Search for the cell housing the specified text and yield its [x, y] center coordinate. 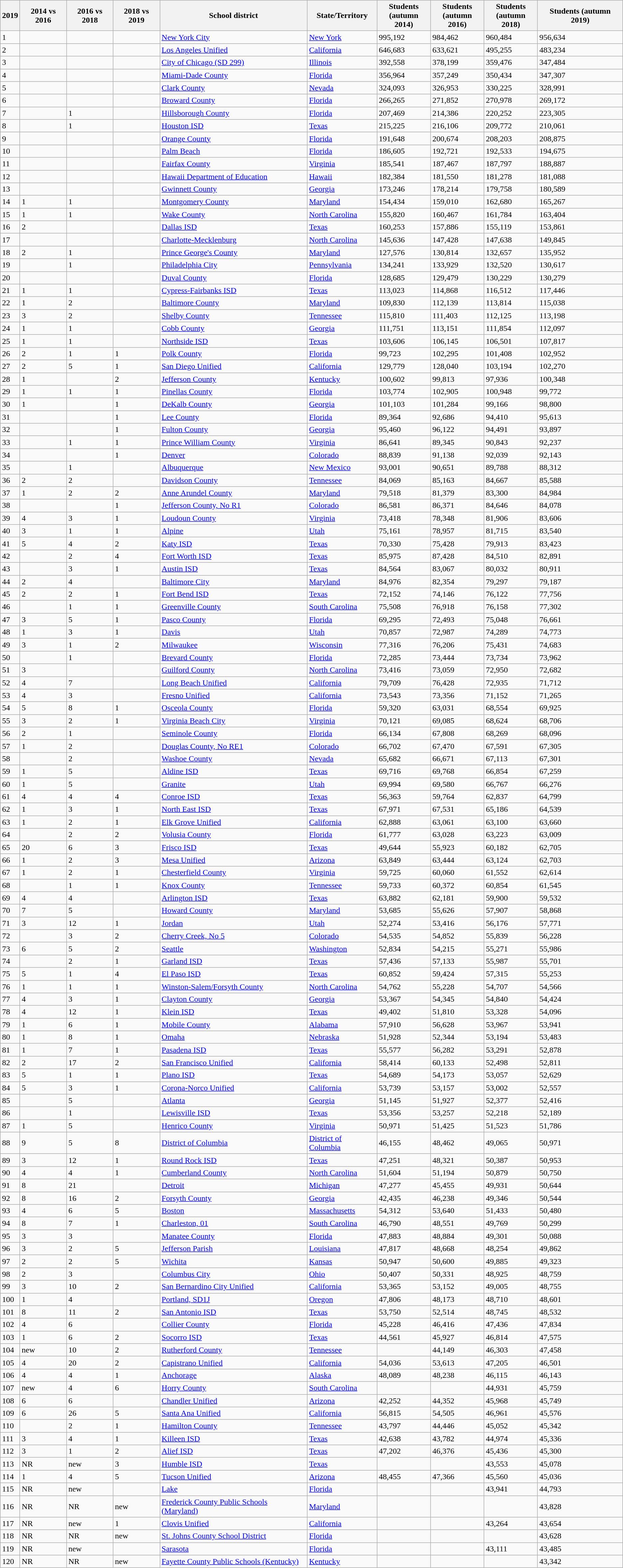
60,372 [457, 885]
392,558 [404, 63]
103,606 [404, 341]
48,089 [404, 1375]
Hamilton County [234, 1426]
47,806 [404, 1299]
84,646 [511, 505]
Clark County [234, 88]
57,133 [457, 961]
90 [10, 1173]
St. Johns County School District [234, 1536]
214,386 [457, 113]
Hillsborough County [234, 113]
Greenville County [234, 607]
55,701 [580, 961]
Milwaukee [234, 645]
School district [234, 16]
Brevard County [234, 657]
113,198 [580, 316]
50,299 [580, 1223]
81,379 [457, 493]
57,910 [404, 1025]
59,424 [457, 974]
28 [10, 379]
223,305 [580, 113]
112 [10, 1451]
59,764 [457, 797]
Pasadena ISD [234, 1050]
22 [10, 303]
50,331 [457, 1274]
75,508 [404, 607]
City of Chicago (SD 299) [234, 63]
Frisco ISD [234, 847]
46 [10, 607]
62,614 [580, 873]
Davidson County [234, 480]
Pennsylvania [342, 265]
67,808 [457, 733]
Ohio [342, 1274]
65,682 [404, 759]
Klein ISD [234, 1012]
45,228 [404, 1325]
Capistrano Unified [234, 1362]
San Bernardino City Unified [234, 1287]
69,295 [404, 620]
44,561 [404, 1337]
51,604 [404, 1173]
85,975 [404, 556]
324,093 [404, 88]
Orange County [234, 138]
50,879 [511, 1173]
Alpine [234, 531]
74,683 [580, 645]
104 [10, 1350]
14 [10, 202]
Chesterfield County [234, 873]
120 [10, 1561]
71,152 [511, 695]
70,330 [404, 543]
Henrico County [234, 1126]
105 [10, 1362]
42 [10, 556]
51,786 [580, 1126]
46,814 [511, 1337]
51,194 [457, 1173]
84,510 [511, 556]
76 [10, 987]
191,648 [404, 138]
48,455 [404, 1477]
76,158 [511, 607]
44 [10, 582]
76,122 [511, 594]
54,096 [580, 1012]
52,218 [511, 1113]
Tucson Unified [234, 1477]
62,181 [457, 898]
Rutherford County [234, 1350]
81 [10, 1050]
60,182 [511, 847]
220,252 [511, 113]
Jefferson County [234, 379]
88,839 [404, 455]
52,189 [580, 1113]
154,434 [404, 202]
45,436 [511, 1451]
74,289 [511, 632]
Douglas County, No RE1 [234, 746]
102,952 [580, 354]
99,723 [404, 354]
59,532 [580, 898]
53,750 [404, 1312]
73,444 [457, 657]
73,962 [580, 657]
127,576 [404, 252]
53,739 [404, 1088]
80,911 [580, 569]
Charleston, 01 [234, 1223]
43,654 [580, 1523]
116,512 [511, 290]
68,269 [511, 733]
57,436 [404, 961]
77 [10, 999]
70,121 [404, 721]
84,564 [404, 569]
93,897 [580, 430]
48,238 [457, 1375]
109,830 [404, 303]
Arlington ISD [234, 898]
51,928 [404, 1037]
106,145 [457, 341]
52 [10, 683]
54,505 [457, 1413]
Washington [342, 948]
357,249 [457, 75]
Palm Beach [234, 151]
67,971 [404, 809]
Illinois [342, 63]
96,122 [457, 430]
49,065 [511, 1143]
North East ISD [234, 809]
15 [10, 214]
57,315 [511, 974]
52,514 [457, 1312]
51,810 [457, 1012]
266,265 [404, 100]
50,387 [511, 1160]
44,446 [457, 1426]
50,947 [404, 1261]
94,410 [511, 417]
48,254 [511, 1249]
Nebraska [342, 1037]
55,626 [457, 911]
48,759 [580, 1274]
47 [10, 620]
86,641 [404, 442]
53,365 [404, 1287]
84,667 [511, 480]
55,987 [511, 961]
92,039 [511, 455]
53,613 [457, 1362]
50,480 [580, 1211]
111,403 [457, 316]
Portland, SD1J [234, 1299]
132,657 [511, 252]
160,253 [404, 227]
115,038 [580, 303]
Prince George's County [234, 252]
216,106 [457, 126]
Omaha [234, 1037]
70 [10, 911]
67,531 [457, 809]
Socorro ISD [234, 1337]
63,061 [457, 822]
54,312 [404, 1211]
Montgomery County [234, 202]
36 [10, 480]
Humble ISD [234, 1464]
75 [10, 974]
48,321 [457, 1160]
79 [10, 1025]
34 [10, 455]
42,435 [404, 1198]
356,964 [404, 75]
71,712 [580, 683]
Detroit [234, 1185]
90,843 [511, 442]
51,145 [404, 1100]
165,267 [580, 202]
72,935 [511, 683]
103 [10, 1337]
Baltimore City [234, 582]
328,991 [580, 88]
Elk Grove Unified [234, 822]
53,152 [457, 1287]
25 [10, 341]
66,702 [404, 746]
46,416 [457, 1325]
Miami-Dade County [234, 75]
61,777 [404, 835]
31 [10, 417]
Albuquerque [234, 468]
San Diego Unified [234, 366]
98 [10, 1274]
88 [10, 1143]
Santa Ana Unified [234, 1413]
Conroe ISD [234, 797]
107,817 [580, 341]
54,762 [404, 987]
DeKalb County [234, 404]
147,428 [457, 240]
Fort Bend ISD [234, 594]
47,817 [404, 1249]
Anne Arundel County [234, 493]
67,591 [511, 746]
67,470 [457, 746]
Oregon [342, 1299]
99 [10, 1287]
483,234 [580, 50]
Clovis Unified [234, 1523]
86 [10, 1113]
54,215 [457, 948]
59 [10, 771]
Plano ISD [234, 1075]
54,689 [404, 1075]
92,237 [580, 442]
48,532 [580, 1312]
Seattle [234, 948]
110 [10, 1426]
84,078 [580, 505]
79,709 [404, 683]
Kansas [342, 1261]
192,533 [511, 151]
50,407 [404, 1274]
Shelby County [234, 316]
66,276 [580, 784]
79,187 [580, 582]
54,535 [404, 936]
59,320 [404, 708]
130,229 [511, 278]
Dallas ISD [234, 227]
52,274 [404, 923]
54,840 [511, 999]
62 [10, 809]
180,589 [580, 189]
Los Angeles Unified [234, 50]
59,733 [404, 885]
89,345 [457, 442]
Gwinnett County [234, 189]
52,811 [580, 1063]
45,455 [457, 1185]
132,520 [511, 265]
68,624 [511, 721]
69,716 [404, 771]
78 [10, 1012]
45,342 [580, 1426]
162,680 [511, 202]
55,923 [457, 847]
Alief ISD [234, 1451]
64,539 [580, 809]
45,759 [580, 1388]
19 [10, 265]
46,376 [457, 1451]
75,431 [511, 645]
96 [10, 1249]
64 [10, 835]
Cypress-Fairbanks ISD [234, 290]
47,575 [580, 1337]
91 [10, 1185]
57 [10, 746]
72,493 [457, 620]
Long Beach Unified [234, 683]
63,009 [580, 835]
76,206 [457, 645]
161,784 [511, 214]
102 [10, 1325]
48,462 [457, 1143]
Horry County [234, 1388]
48,710 [511, 1299]
79,297 [511, 582]
63,882 [404, 898]
51,523 [511, 1126]
72,950 [511, 670]
66 [10, 860]
98,800 [580, 404]
68,096 [580, 733]
45,078 [580, 1464]
52,416 [580, 1100]
633,621 [457, 50]
100,602 [404, 379]
200,674 [457, 138]
49,402 [404, 1012]
163,404 [580, 214]
Lee County [234, 417]
269,172 [580, 100]
Virginia Beach City [234, 721]
Aldine ISD [234, 771]
100 [10, 1299]
30 [10, 404]
50,544 [580, 1198]
60,133 [457, 1063]
112,125 [511, 316]
75,048 [511, 620]
Wisconsin [342, 645]
44,149 [457, 1350]
24 [10, 328]
62,888 [404, 822]
43 [10, 569]
160,467 [457, 214]
45,927 [457, 1337]
48,668 [457, 1249]
Cumberland County [234, 1173]
54 [10, 708]
53,483 [580, 1037]
44,974 [511, 1439]
85,163 [457, 480]
Lake [234, 1489]
74,773 [580, 632]
56,363 [404, 797]
State/Territory [342, 16]
49,301 [511, 1236]
81,906 [511, 518]
50,600 [457, 1261]
956,634 [580, 37]
44,793 [580, 1489]
73 [10, 948]
Loudoun County [234, 518]
130,617 [580, 265]
Philadelphia City [234, 265]
18 [10, 252]
57,907 [511, 911]
66,767 [511, 784]
42,638 [404, 1439]
67,259 [580, 771]
69,085 [457, 721]
85 [10, 1100]
72,152 [404, 594]
60,854 [511, 885]
58 [10, 759]
113,151 [457, 328]
43,941 [511, 1489]
53,194 [511, 1037]
71,265 [580, 695]
70,857 [404, 632]
81,715 [511, 531]
147,638 [511, 240]
53,328 [511, 1012]
53,291 [511, 1050]
56 [10, 733]
92,686 [457, 417]
54,345 [457, 999]
64,799 [580, 797]
149,845 [580, 240]
114,868 [457, 290]
47,205 [511, 1362]
52,557 [580, 1088]
960,484 [511, 37]
23 [10, 316]
Michigan [342, 1185]
109 [10, 1413]
215,225 [404, 126]
106,501 [511, 341]
63,100 [511, 822]
134,241 [404, 265]
43,111 [511, 1549]
74,146 [457, 594]
130,279 [580, 278]
185,541 [404, 164]
76,661 [580, 620]
52,834 [404, 948]
69,580 [457, 784]
2018 vs 2019 [136, 16]
101 [10, 1312]
111 [10, 1439]
41 [10, 543]
83,423 [580, 543]
50,088 [580, 1236]
128,685 [404, 278]
Louisiana [342, 1249]
84,069 [404, 480]
63,124 [511, 860]
49,005 [511, 1287]
82 [10, 1063]
61,545 [580, 885]
71 [10, 923]
45,968 [511, 1400]
53 [10, 695]
82,354 [457, 582]
57,771 [580, 923]
56,228 [580, 936]
45,749 [580, 1400]
130,814 [457, 252]
Collier County [234, 1325]
984,462 [457, 37]
45 [10, 594]
84 [10, 1088]
53,941 [580, 1025]
49,885 [511, 1261]
Atlanta [234, 1100]
117 [10, 1523]
53,640 [457, 1211]
113,814 [511, 303]
Alabama [342, 1025]
112,097 [580, 328]
113,023 [404, 290]
59,900 [511, 898]
Frederick County Public Schools (Maryland) [234, 1506]
Volusia County [234, 835]
186,605 [404, 151]
49,346 [511, 1198]
111,854 [511, 328]
95 [10, 1236]
43,828 [580, 1506]
88,312 [580, 468]
995,192 [404, 37]
Mesa Unified [234, 860]
49,931 [511, 1185]
94 [10, 1223]
86,371 [457, 505]
54,566 [580, 987]
Granite [234, 784]
Guilford County [234, 670]
49 [10, 645]
63,031 [457, 708]
153,861 [580, 227]
27 [10, 366]
48,884 [457, 1236]
45,576 [580, 1413]
73,543 [404, 695]
Duval County [234, 278]
46,501 [580, 1362]
33 [10, 442]
87,428 [457, 556]
102,905 [457, 392]
54,424 [580, 999]
49,323 [580, 1261]
65,186 [511, 809]
48,173 [457, 1299]
117,446 [580, 290]
187,467 [457, 164]
77,316 [404, 645]
Lewisville ISD [234, 1113]
63,660 [580, 822]
90,651 [457, 468]
47,366 [457, 1477]
69 [10, 898]
13 [10, 189]
43,782 [457, 1439]
52,377 [511, 1100]
Wichita [234, 1261]
99,166 [511, 404]
63,223 [511, 835]
Fresno Unified [234, 695]
53,356 [404, 1113]
270,978 [511, 100]
Wake County [234, 214]
44,931 [511, 1388]
Polk County [234, 354]
43,485 [580, 1549]
74 [10, 961]
50,750 [580, 1173]
New York City [234, 37]
646,683 [404, 50]
El Paso ISD [234, 974]
Students (autumn 2018) [511, 16]
Garland ISD [234, 961]
43,264 [511, 1523]
73,734 [511, 657]
114 [10, 1477]
54,852 [457, 936]
68,706 [580, 721]
53,057 [511, 1075]
2016 vs 2018 [90, 16]
56,628 [457, 1025]
102,295 [457, 354]
68 [10, 885]
58,414 [404, 1063]
97 [10, 1261]
178,214 [457, 189]
51,425 [457, 1126]
378,199 [457, 63]
108 [10, 1400]
92 [10, 1198]
54,036 [404, 1362]
87 [10, 1126]
Broward County [234, 100]
49,644 [404, 847]
37 [10, 493]
347,484 [580, 63]
56,815 [404, 1413]
Students (autumn 2019) [580, 16]
39 [10, 518]
52,344 [457, 1037]
59,725 [404, 873]
Boston [234, 1211]
82,891 [580, 556]
Denver [234, 455]
55,839 [511, 936]
Katy ISD [234, 543]
188,887 [580, 164]
106 [10, 1375]
46,143 [580, 1375]
103,194 [511, 366]
Fairfax County [234, 164]
55 [10, 721]
40 [10, 531]
55,253 [580, 974]
60,852 [404, 974]
48,925 [511, 1274]
68,554 [511, 708]
48 [10, 632]
Anchorage [234, 1375]
115 [10, 1489]
Jefferson County, No R1 [234, 505]
48,551 [457, 1223]
47,834 [580, 1325]
Fayette County Public Schools (Kentucky) [234, 1561]
Fort Worth ISD [234, 556]
77,302 [580, 607]
102,270 [580, 366]
101,408 [511, 354]
99,772 [580, 392]
Pasco County [234, 620]
350,434 [511, 75]
67,301 [580, 759]
69,768 [457, 771]
49,769 [511, 1223]
61,552 [511, 873]
63,028 [457, 835]
347,307 [580, 75]
94,491 [511, 430]
67,113 [511, 759]
61 [10, 797]
Corona-Norco Unified [234, 1088]
52,878 [580, 1050]
116 [10, 1506]
Austin ISD [234, 569]
56,176 [511, 923]
111,751 [404, 328]
208,203 [511, 138]
46,115 [511, 1375]
103,774 [404, 392]
53,367 [404, 999]
207,469 [404, 113]
89,788 [511, 468]
Davis [234, 632]
210,061 [580, 126]
55,986 [580, 948]
359,476 [511, 63]
56,282 [457, 1050]
118 [10, 1536]
66,854 [511, 771]
73,416 [404, 670]
53,967 [511, 1025]
145,636 [404, 240]
72,285 [404, 657]
181,088 [580, 177]
43,342 [580, 1561]
86,581 [404, 505]
133,929 [457, 265]
47,251 [404, 1160]
Clayton County [234, 999]
67 [10, 873]
83,067 [457, 569]
89 [10, 1160]
55,228 [457, 987]
Knox County [234, 885]
Mobile County [234, 1025]
100,948 [511, 392]
New Mexico [342, 468]
46,961 [511, 1413]
97,936 [511, 379]
72 [10, 936]
51,433 [511, 1211]
112,139 [457, 303]
79,913 [511, 543]
91,138 [457, 455]
67,305 [580, 746]
47,277 [404, 1185]
79,518 [404, 493]
66,134 [404, 733]
45,300 [580, 1451]
60 [10, 784]
Round Rock ISD [234, 1160]
155,820 [404, 214]
182,384 [404, 177]
Northside ISD [234, 341]
129,479 [457, 278]
83,606 [580, 518]
119 [10, 1549]
48,601 [580, 1299]
Columbus City [234, 1274]
Houston ISD [234, 126]
100,348 [580, 379]
Sarasota [234, 1549]
53,157 [457, 1088]
326,953 [457, 88]
54,173 [457, 1075]
Howard County [234, 911]
330,225 [511, 88]
48,745 [511, 1312]
Forsyth County [234, 1198]
192,721 [457, 151]
Chandler Unified [234, 1400]
San Francisco Unified [234, 1063]
43,797 [404, 1426]
47,883 [404, 1236]
47,458 [580, 1350]
Charlotte-Mecklenburg [234, 240]
62,705 [580, 847]
72,987 [457, 632]
46,303 [511, 1350]
93,001 [404, 468]
159,010 [457, 202]
73,059 [457, 670]
85,588 [580, 480]
47,436 [511, 1325]
51,927 [457, 1100]
128,040 [457, 366]
129,779 [404, 366]
53,002 [511, 1088]
194,675 [580, 151]
107 [10, 1388]
83,300 [511, 493]
Jordan [234, 923]
495,255 [511, 50]
Hawaii [342, 177]
Jefferson Parish [234, 1249]
San Antonio ISD [234, 1312]
43,628 [580, 1536]
Fulton County [234, 430]
72,682 [580, 670]
155,119 [511, 227]
38 [10, 505]
208,875 [580, 138]
181,550 [457, 177]
95,613 [580, 417]
46,155 [404, 1143]
45,560 [511, 1477]
99,813 [457, 379]
78,348 [457, 518]
48,755 [580, 1287]
Students (autumn 2016) [457, 16]
80,032 [511, 569]
187,797 [511, 164]
75,428 [457, 543]
Students (autumn 2014) [404, 16]
54,707 [511, 987]
Winston-Salem/Forsyth County [234, 987]
53,685 [404, 911]
271,852 [457, 100]
Hawaii Department of Education [234, 177]
80 [10, 1037]
63,444 [457, 860]
Osceola County [234, 708]
63,849 [404, 860]
69,925 [580, 708]
Killeen ISD [234, 1439]
92,143 [580, 455]
69,994 [404, 784]
47,202 [404, 1451]
95,460 [404, 430]
179,758 [511, 189]
53,416 [457, 923]
Cobb County [234, 328]
Cherry Creek, No 5 [234, 936]
45,052 [511, 1426]
173,246 [404, 189]
2019 [10, 16]
45,036 [580, 1477]
83,540 [580, 531]
Baltimore County [234, 303]
29 [10, 392]
43,553 [511, 1464]
77,756 [580, 594]
50 [10, 657]
209,772 [511, 126]
78,957 [457, 531]
181,278 [511, 177]
84,976 [404, 582]
52,498 [511, 1063]
101,284 [457, 404]
113 [10, 1464]
73,418 [404, 518]
76,918 [457, 607]
2014 vs 2016 [43, 16]
Pinellas County [234, 392]
53,257 [457, 1113]
75,161 [404, 531]
66,671 [457, 759]
55,577 [404, 1050]
101,103 [404, 404]
52,629 [580, 1075]
65 [10, 847]
Alaska [342, 1375]
49,862 [580, 1249]
50,953 [580, 1160]
135,952 [580, 252]
Washoe County [234, 759]
46,238 [457, 1198]
Prince William County [234, 442]
62,703 [580, 860]
45,336 [580, 1439]
44,352 [457, 1400]
Seminole County [234, 733]
93 [10, 1211]
84,984 [580, 493]
51 [10, 670]
46,790 [404, 1223]
55,271 [511, 948]
73,356 [457, 695]
60,060 [457, 873]
50,644 [580, 1185]
42,252 [404, 1400]
83 [10, 1075]
Massachusetts [342, 1211]
New York [342, 37]
58,868 [580, 911]
76,428 [457, 683]
63 [10, 822]
32 [10, 430]
115,810 [404, 316]
62,837 [511, 797]
Manatee County [234, 1236]
89,364 [404, 417]
157,886 [457, 227]
35 [10, 468]
